Extract the [X, Y] coordinate from the center of the cell holding the provided text.  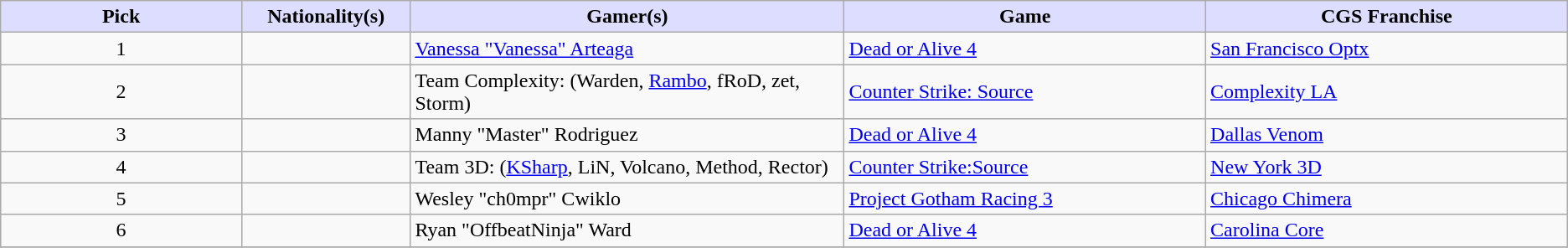
Counter Strike:Source [1025, 167]
6 [121, 230]
Carolina Core [1387, 230]
Ryan "OffbeatNinja" Ward [627, 230]
Chicago Chimera [1387, 199]
1 [121, 49]
Gamer(s) [627, 17]
Team 3D: (KSharp, LiN, Volcano, Method, Rector) [627, 167]
4 [121, 167]
Team Complexity: (Warden, Rambo, fRoD, zet, Storm) [627, 92]
Game [1025, 17]
New York 3D [1387, 167]
San Francisco Optx [1387, 49]
Wesley "ch0mpr" Cwiklo [627, 199]
2 [121, 92]
Nationality(s) [325, 17]
CGS Franchise [1387, 17]
Complexity LA [1387, 92]
Dallas Venom [1387, 135]
Pick [121, 17]
Project Gotham Racing 3 [1025, 199]
5 [121, 199]
Counter Strike: Source [1025, 92]
Vanessa "Vanessa" Arteaga [627, 49]
Manny "Master" Rodriguez [627, 135]
3 [121, 135]
